Return the (X, Y) coordinate for the center point of the cell that contains the specified text.  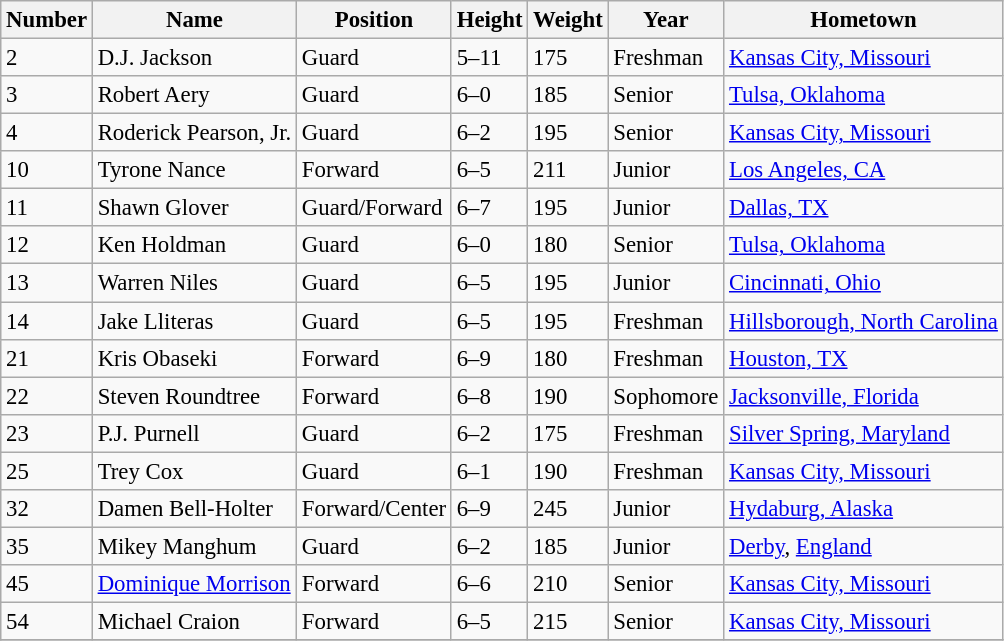
Number (47, 20)
Dallas, TX (864, 208)
215 (568, 621)
Ken Holdman (194, 245)
14 (47, 321)
12 (47, 245)
Los Angeles, CA (864, 170)
45 (47, 584)
22 (47, 396)
Guard/Forward (374, 208)
210 (568, 584)
Roderick Pearson, Jr. (194, 133)
D.J. Jackson (194, 58)
Hometown (864, 20)
Forward/Center (374, 509)
2 (47, 58)
Warren Niles (194, 283)
Year (666, 20)
Tyrone Nance (194, 170)
25 (47, 471)
5–11 (489, 58)
Weight (568, 20)
Michael Craion (194, 621)
Steven Roundtree (194, 396)
6–6 (489, 584)
23 (47, 433)
Mikey Manghum (194, 546)
13 (47, 283)
Jake Lliteras (194, 321)
10 (47, 170)
Hillsborough, North Carolina (864, 321)
Houston, TX (864, 358)
Silver Spring, Maryland (864, 433)
21 (47, 358)
Dominique Morrison (194, 584)
32 (47, 509)
Cincinnati, Ohio (864, 283)
Position (374, 20)
3 (47, 95)
6–8 (489, 396)
211 (568, 170)
Robert Aery (194, 95)
245 (568, 509)
Hydaburg, Alaska (864, 509)
Sophomore (666, 396)
Shawn Glover (194, 208)
35 (47, 546)
6–7 (489, 208)
Name (194, 20)
6–1 (489, 471)
11 (47, 208)
Derby, England (864, 546)
Trey Cox (194, 471)
4 (47, 133)
Damen Bell-Holter (194, 509)
Height (489, 20)
54 (47, 621)
Kris Obaseki (194, 358)
Jacksonville, Florida (864, 396)
P.J. Purnell (194, 433)
